For the text-containing cell, return its midpoint in [X, Y] coordinate format. 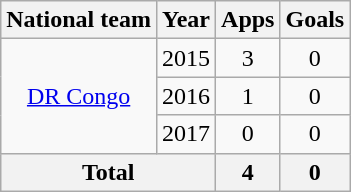
Apps [248, 20]
2016 [186, 96]
2017 [186, 134]
Goals [315, 20]
Total [108, 172]
2015 [186, 58]
Year [186, 20]
1 [248, 96]
4 [248, 172]
National team [79, 20]
3 [248, 58]
DR Congo [79, 96]
